For the text-containing cell, return its midpoint in [x, y] coordinate format. 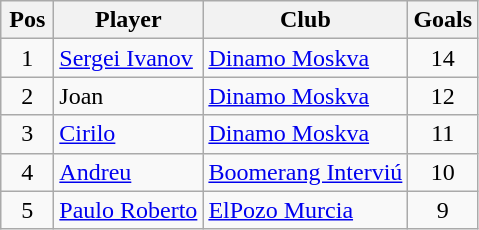
10 [443, 172]
2 [28, 96]
Andreu [128, 172]
14 [443, 58]
Sergei Ivanov [128, 58]
11 [443, 134]
9 [443, 210]
Paulo Roberto [128, 210]
Cirilo [128, 134]
Pos [28, 20]
12 [443, 96]
Boomerang Interviú [306, 172]
ElPozo Murcia [306, 210]
Goals [443, 20]
Club [306, 20]
Joan [128, 96]
1 [28, 58]
3 [28, 134]
4 [28, 172]
5 [28, 210]
Player [128, 20]
